Determine the [x, y] coordinate at the center of the cell enclosing the given text.  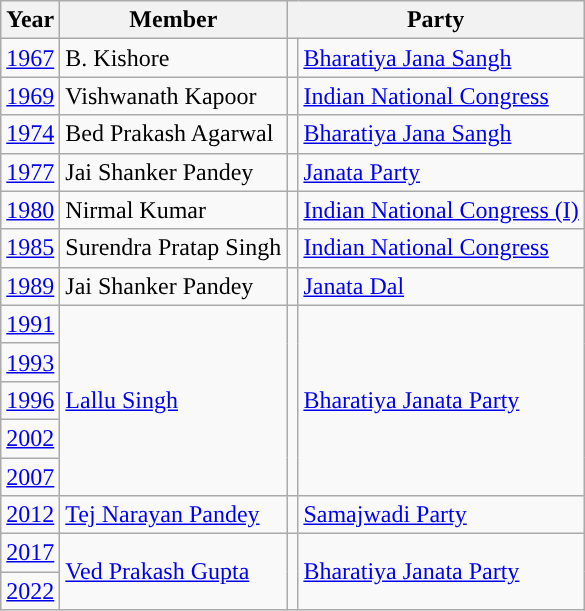
1967 [30, 58]
Nirmal Kumar [174, 210]
2007 [30, 477]
1989 [30, 286]
1980 [30, 210]
Samajwadi Party [441, 515]
Vishwanath Kapoor [174, 96]
B. Kishore [174, 58]
Ved Prakash Gupta [174, 572]
Janata Dal [441, 286]
Surendra Pratap Singh [174, 248]
Janata Party [441, 172]
Tej Narayan Pandey [174, 515]
1996 [30, 400]
1977 [30, 172]
1985 [30, 248]
Lallu Singh [174, 400]
1969 [30, 96]
1974 [30, 134]
Member [174, 20]
2012 [30, 515]
Year [30, 20]
1991 [30, 324]
Bed Prakash Agarwal [174, 134]
1993 [30, 362]
2017 [30, 553]
2022 [30, 591]
2002 [30, 438]
Party [436, 20]
Indian National Congress (I) [441, 210]
